Return the [X, Y] coordinate for the center point of the cell that contains the specified text.  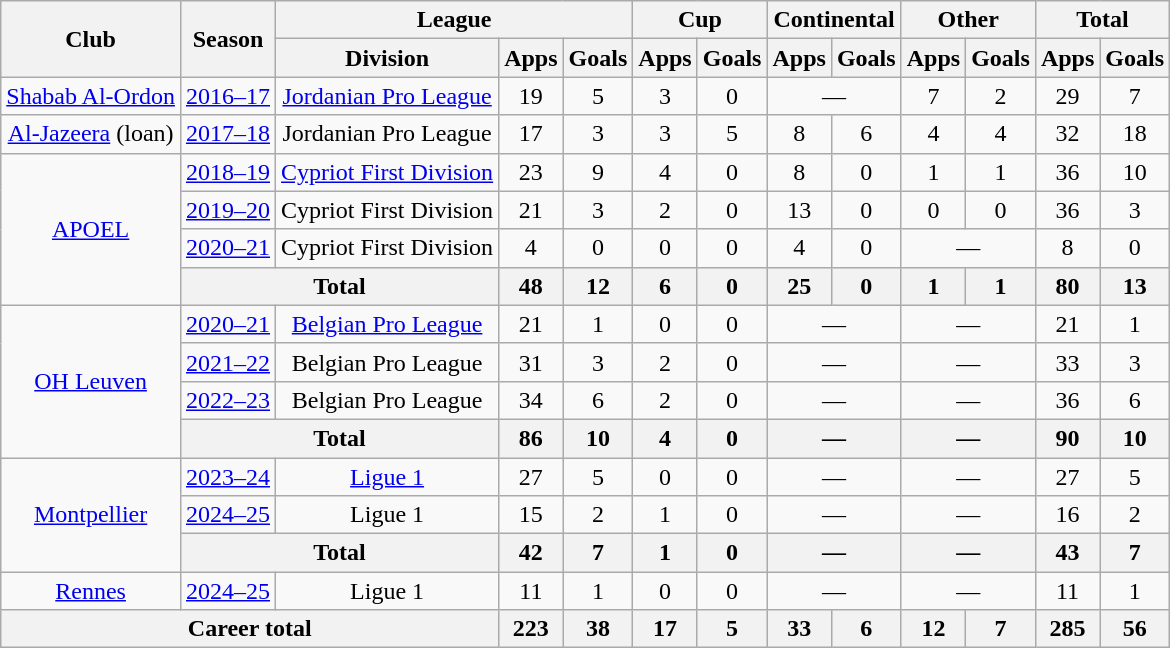
31 [531, 362]
23 [531, 172]
16 [1067, 515]
2019–20 [228, 210]
Shabab Al-Ordon [91, 96]
OH Leuven [91, 381]
Division [388, 58]
15 [531, 515]
43 [1067, 553]
86 [531, 438]
Cup [700, 20]
2016–17 [228, 96]
2018–19 [228, 172]
Season [228, 39]
18 [1135, 134]
Continental [834, 20]
Montpellier [91, 515]
29 [1067, 96]
25 [799, 286]
League [454, 20]
34 [531, 400]
2022–23 [228, 400]
19 [531, 96]
42 [531, 553]
38 [598, 629]
223 [531, 629]
48 [531, 286]
32 [1067, 134]
2023–24 [228, 477]
Career total [250, 629]
APOEL [91, 229]
Other [968, 20]
Al-Jazeera (loan) [91, 134]
285 [1067, 629]
80 [1067, 286]
2017–18 [228, 134]
56 [1135, 629]
9 [598, 172]
2021–22 [228, 362]
Rennes [91, 591]
90 [1067, 438]
Club [91, 39]
